Locate the cell with the specified text and output its [x, y] center coordinate. 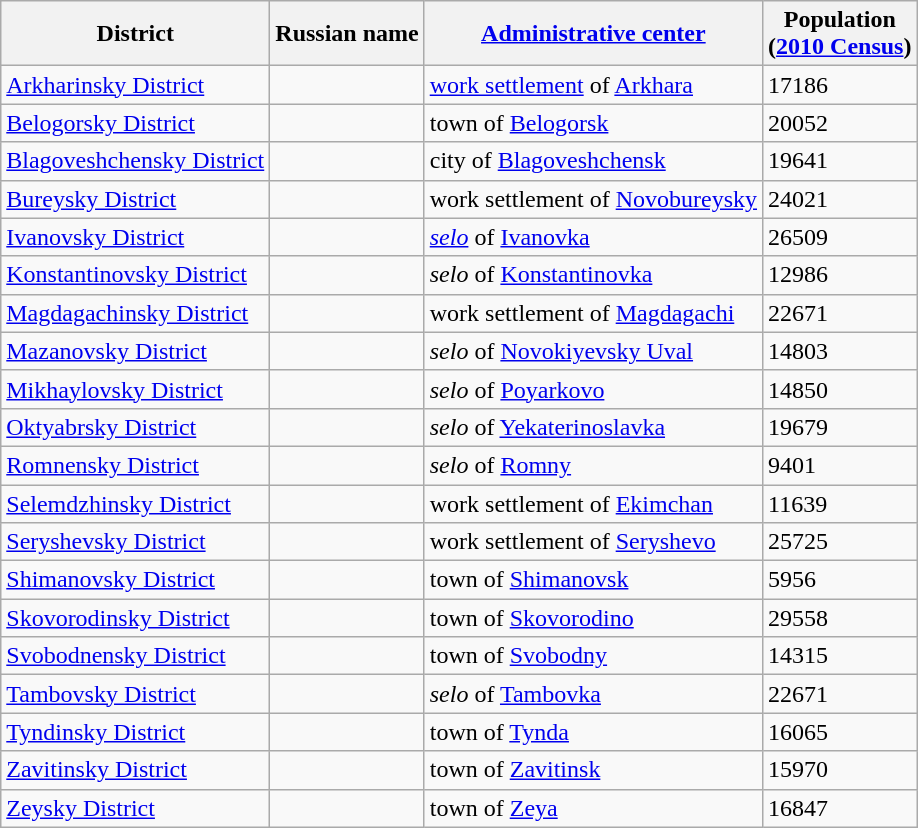
selo of Ivanovka [593, 237]
Arkharinsky District [136, 85]
Population(2010 Census) [840, 34]
town of Svobodny [593, 656]
20052 [840, 123]
Tambovsky District [136, 694]
16847 [840, 808]
Mikhaylovsky District [136, 389]
Ivanovsky District [136, 237]
25725 [840, 542]
town of Tynda [593, 732]
District [136, 34]
Romnensky District [136, 465]
29558 [840, 618]
Zavitinsky District [136, 770]
selo of Poyarkovo [593, 389]
14850 [840, 389]
Shimanovsky District [136, 580]
selo of Konstantinovka [593, 275]
work settlement of Arkhara [593, 85]
Belogorsky District [136, 123]
26509 [840, 237]
Seryshevsky District [136, 542]
17186 [840, 85]
Mazanovsky District [136, 351]
Konstantinovsky District [136, 275]
Svobodnensky District [136, 656]
5956 [840, 580]
town of Belogorsk [593, 123]
Bureysky District [136, 199]
12986 [840, 275]
Zeysky District [136, 808]
selo of Yekaterinoslavka [593, 427]
16065 [840, 732]
Magdagachinsky District [136, 313]
Oktyabrsky District [136, 427]
town of Zeya [593, 808]
24021 [840, 199]
town of Skovorodino [593, 618]
Russian name [347, 34]
work settlement of Seryshevo [593, 542]
14315 [840, 656]
Selemdzhinsky District [136, 503]
work settlement of Novobureysky [593, 199]
city of Blagoveshchensk [593, 161]
19641 [840, 161]
selo of Tambovka [593, 694]
town of Zavitinsk [593, 770]
14803 [840, 351]
town of Shimanovsk [593, 580]
11639 [840, 503]
work settlement of Ekimchan [593, 503]
selo of Novokiyevsky Uval [593, 351]
Tyndinsky District [136, 732]
19679 [840, 427]
Blagoveshchensky District [136, 161]
Administrative center [593, 34]
selo of Romny [593, 465]
15970 [840, 770]
Skovorodinsky District [136, 618]
9401 [840, 465]
work settlement of Magdagachi [593, 313]
